Search for the cell housing the specified text and yield its (x, y) center coordinate. 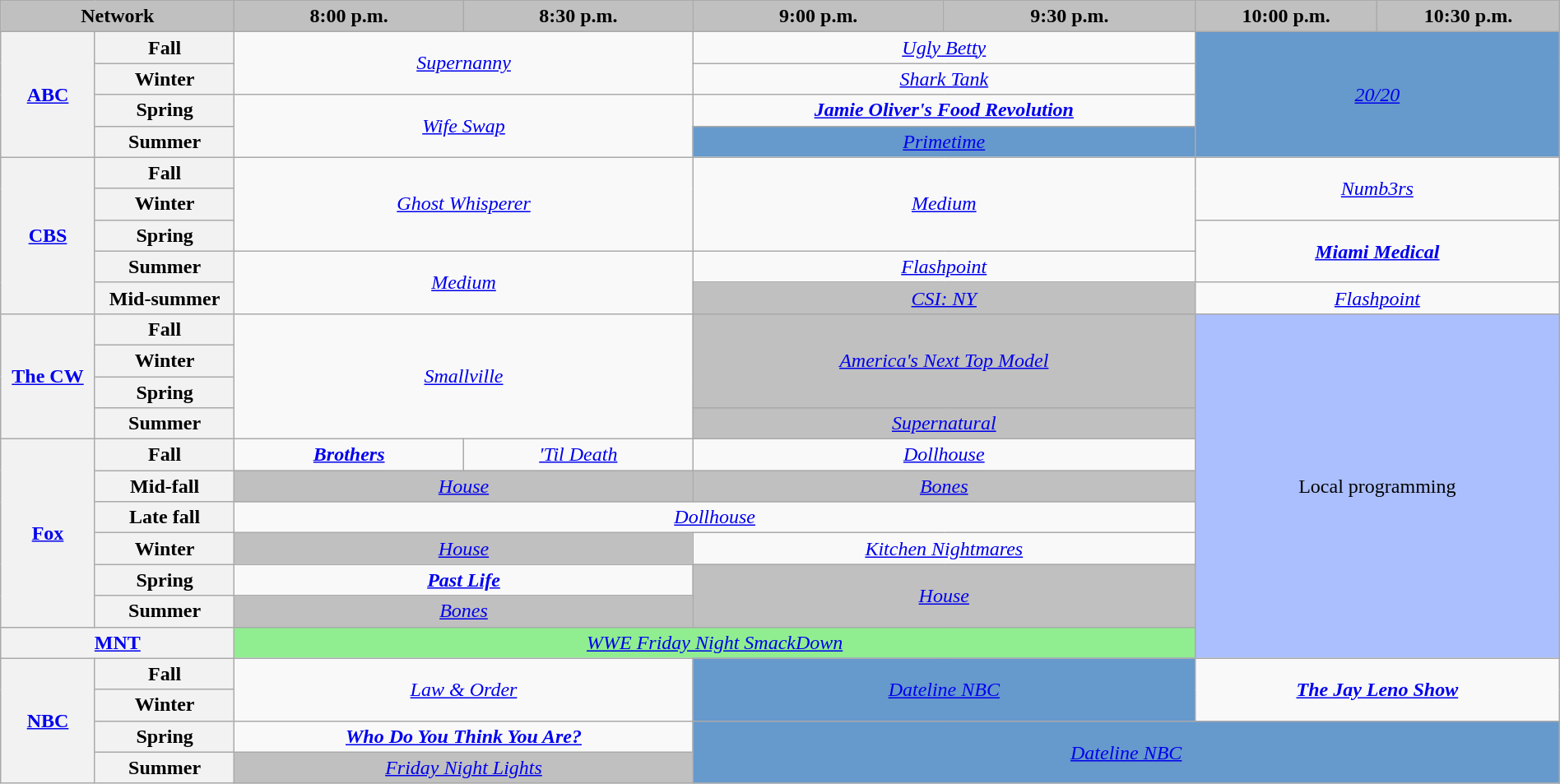
Friday Night Lights (464, 768)
CSI: NY (944, 298)
Primetime (944, 141)
Shark Tank (944, 79)
'Til Death (579, 455)
9:00 p.m. (818, 16)
Law & Order (464, 689)
Network (118, 16)
20/20 (1377, 95)
Kitchen Nightmares (944, 549)
Jamie Oliver's Food Revolution (944, 110)
8:30 p.m. (579, 16)
Ghost Whisperer (464, 204)
8:00 p.m. (349, 16)
Smallville (464, 376)
10:30 p.m. (1468, 16)
ABC (48, 95)
CBS (48, 235)
10:00 p.m. (1285, 16)
Late fall (165, 517)
Miami Medical (1377, 251)
America's Next Top Model (944, 360)
Supernatural (944, 424)
9:30 p.m. (1070, 16)
Past Life (464, 580)
The CW (48, 376)
Supernanny (464, 63)
Local programming (1377, 485)
Fox (48, 533)
Who Do You Think You Are? (464, 736)
Mid-summer (165, 298)
Numb3rs (1377, 188)
The Jay Leno Show (1377, 689)
Brothers (349, 455)
WWE Friday Night SmackDown (715, 643)
NBC (48, 721)
MNT (118, 643)
Mid-fall (165, 486)
Ugly Betty (944, 48)
Wife Swap (464, 126)
